Return the [X, Y] coordinate for the center point of the cell that contains the specified text.  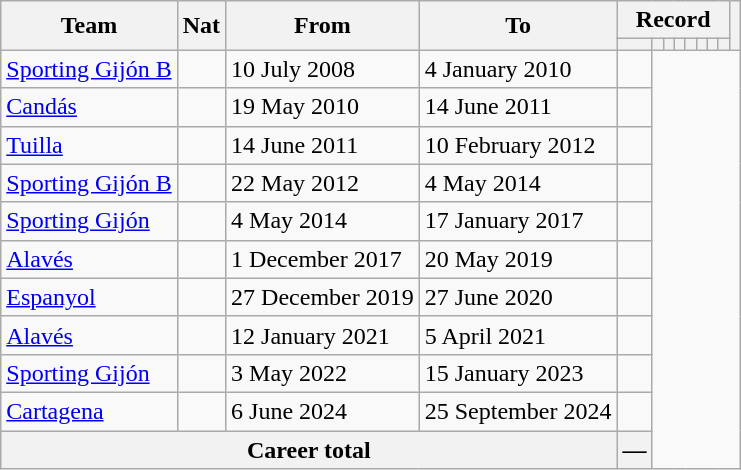
6 June 2024 [323, 411]
5 April 2021 [518, 335]
25 September 2024 [518, 411]
20 May 2019 [518, 259]
Tuilla [89, 145]
10 February 2012 [518, 145]
17 January 2017 [518, 221]
Nat [201, 26]
Team [89, 26]
Candás [89, 107]
4 January 2010 [518, 69]
From [323, 26]
15 January 2023 [518, 373]
12 January 2021 [323, 335]
Career total [309, 449]
19 May 2010 [323, 107]
27 June 2020 [518, 297]
Record [673, 20]
27 December 2019 [323, 297]
— [634, 449]
Espanyol [89, 297]
To [518, 26]
3 May 2022 [323, 373]
Cartagena [89, 411]
22 May 2012 [323, 183]
1 December 2017 [323, 259]
10 July 2008 [323, 69]
